Pinpoint the cell where the given text exists, returning its [X, Y] midpoint coordinate. 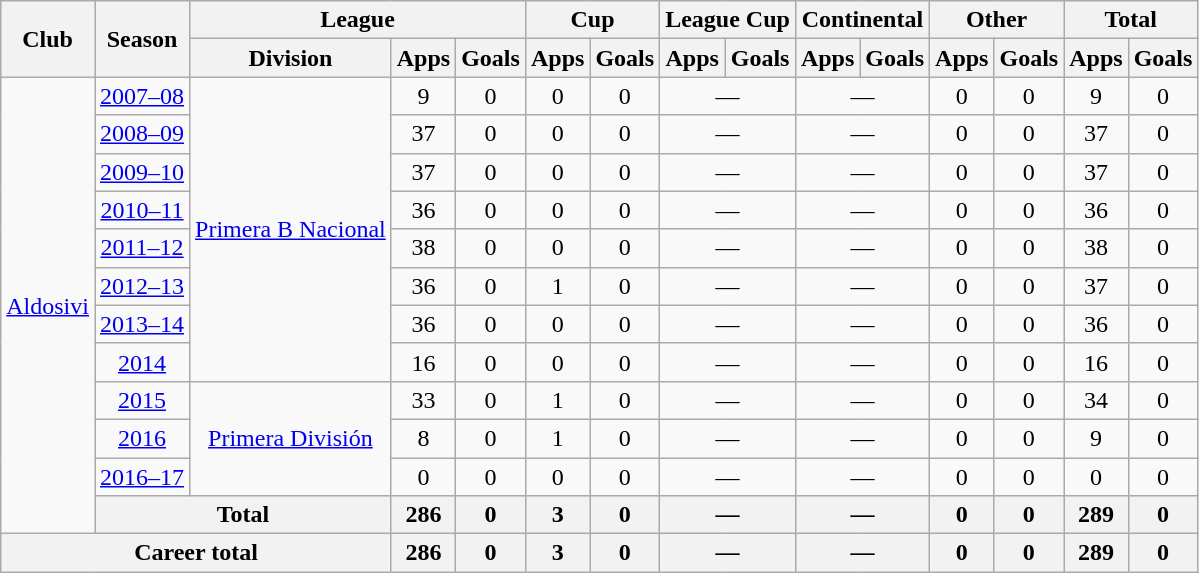
2014 [142, 362]
Division [291, 58]
Primera División [291, 438]
2007–08 [142, 96]
33 [423, 400]
2009–10 [142, 172]
2011–12 [142, 248]
Career total [196, 553]
2008–09 [142, 134]
8 [423, 438]
2012–13 [142, 286]
League [358, 20]
2013–14 [142, 324]
2016 [142, 438]
Aldosivi [48, 306]
2016–17 [142, 477]
2010–11 [142, 210]
League Cup [728, 20]
Season [142, 39]
Club [48, 39]
2015 [142, 400]
Cup [592, 20]
34 [1096, 400]
Continental [862, 20]
Other [997, 20]
Primera B Nacional [291, 229]
